Capture the cell that displays the provided text and extract its (X, Y) central coordinate. 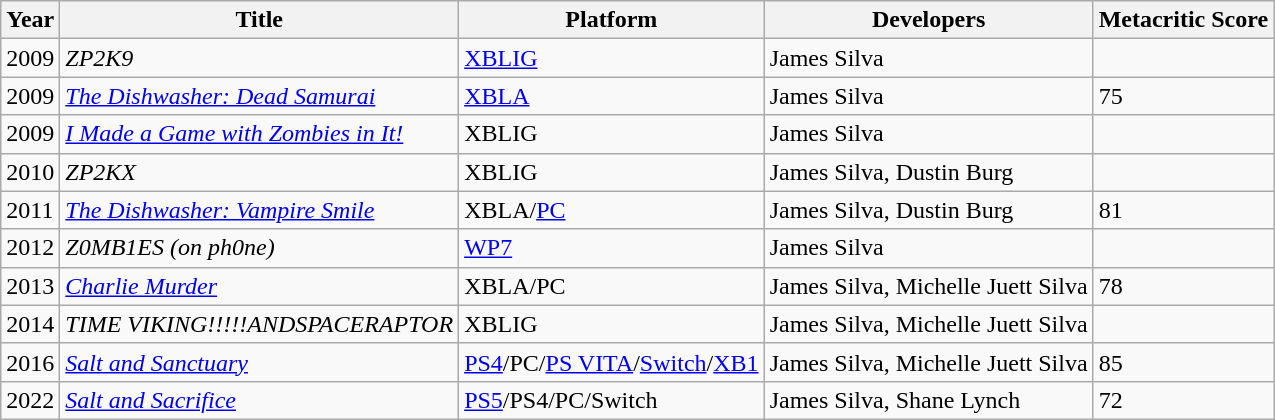
Z0MB1ES (on ph0ne) (260, 248)
ZP2K9 (260, 58)
The Dishwasher: Dead Samurai (260, 96)
81 (1184, 210)
Charlie Murder (260, 286)
PS4/PC/PS VITA/Switch/XB1 (612, 362)
Salt and Sacrifice (260, 400)
ZP2KX (260, 172)
Year (30, 20)
2016 (30, 362)
Platform (612, 20)
2012 (30, 248)
Developers (928, 20)
72 (1184, 400)
Metacritic Score (1184, 20)
2022 (30, 400)
75 (1184, 96)
78 (1184, 286)
2010 (30, 172)
Title (260, 20)
2014 (30, 324)
TIME VIKING!!!!!ANDSPACERAPTOR (260, 324)
XBLA (612, 96)
The Dishwasher: Vampire Smile (260, 210)
WP7 (612, 248)
Salt and Sanctuary (260, 362)
2013 (30, 286)
I Made a Game with Zombies in It! (260, 134)
PS5/PS4/PC/Switch (612, 400)
2011 (30, 210)
85 (1184, 362)
James Silva, Shane Lynch (928, 400)
